Find where the given text appears and provide that cell's center as [X, Y] coordinate. 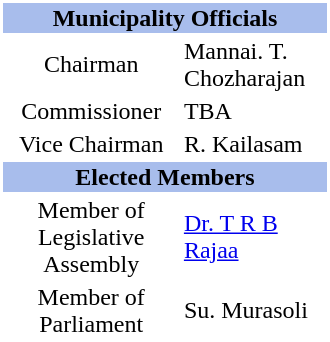
R. Kailasam [254, 144]
Commissioner [91, 111]
TBA [254, 111]
Su. Murasoli [254, 310]
Chairman [91, 64]
Municipality Officials [165, 18]
Member of Legislative Assembly [91, 237]
Vice Chairman [91, 144]
Dr. T R B Rajaa [254, 237]
Mannai. T. Chozharajan [254, 64]
Elected Members [165, 177]
Member of Parliament [91, 310]
